Identify which cell holds the provided text, then report its (x, y) central coordinate. 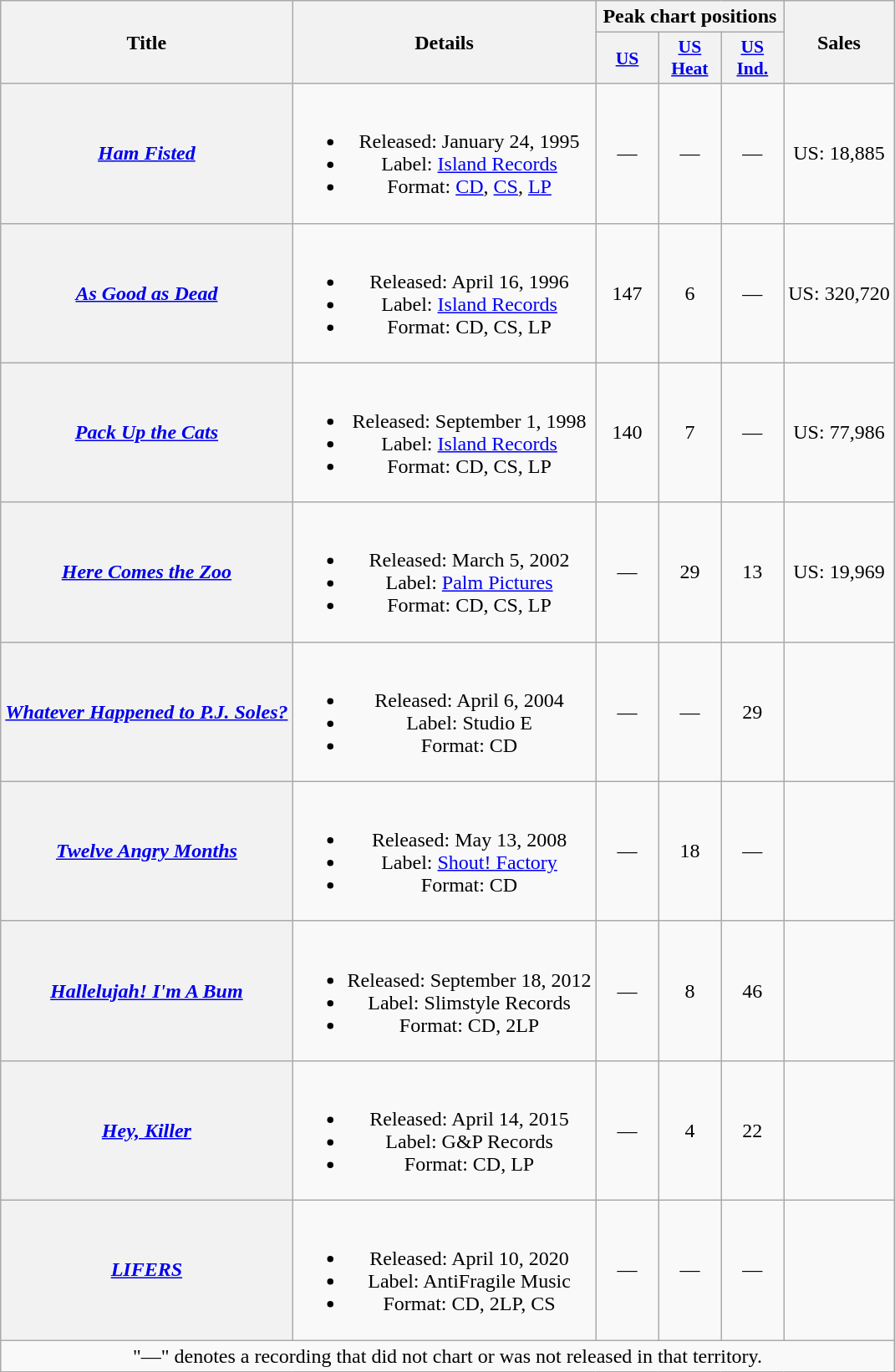
22 (752, 1130)
Released: September 18, 2012Label: Slimstyle RecordsFormat: CD, 2LP (445, 991)
13 (752, 572)
Released: May 13, 2008Label: Shout! FactoryFormat: CD (445, 851)
Released: March 5, 2002Label: Palm PicturesFormat: CD, CS, LP (445, 572)
Here Comes the Zoo (147, 572)
8 (690, 991)
6 (690, 292)
18 (690, 851)
US: 320,720 (839, 292)
Whatever Happened to P.J. Soles? (147, 712)
7 (690, 433)
Pack Up the Cats (147, 433)
Released: April 10, 2020Label: AntiFragile MusicFormat: CD, 2LP, CS (445, 1270)
Peak chart positions (690, 17)
Details (445, 42)
USInd. (752, 58)
Hey, Killer (147, 1130)
Sales (839, 42)
140 (627, 433)
LIFERS (147, 1270)
Released: September 1, 1998Label: Island RecordsFormat: CD, CS, LP (445, 433)
Hallelujah! I'm A Bum (147, 991)
Twelve Angry Months (147, 851)
Released: April 14, 2015Label: G&P RecordsFormat: CD, LP (445, 1130)
147 (627, 292)
Released: January 24, 1995Label: Island RecordsFormat: CD, CS, LP (445, 154)
US: 77,986 (839, 433)
As Good as Dead (147, 292)
4 (690, 1130)
Released: April 16, 1996Label: Island RecordsFormat: CD, CS, LP (445, 292)
46 (752, 991)
US (627, 58)
Title (147, 42)
Ham Fisted (147, 154)
Released: April 6, 2004Label: Studio EFormat: CD (445, 712)
"—" denotes a recording that did not chart or was not released in that territory. (448, 1356)
US: 19,969 (839, 572)
USHeat (690, 58)
US: 18,885 (839, 154)
